Scan for the cell matching the given text and deliver its [x, y] coordinate at center. 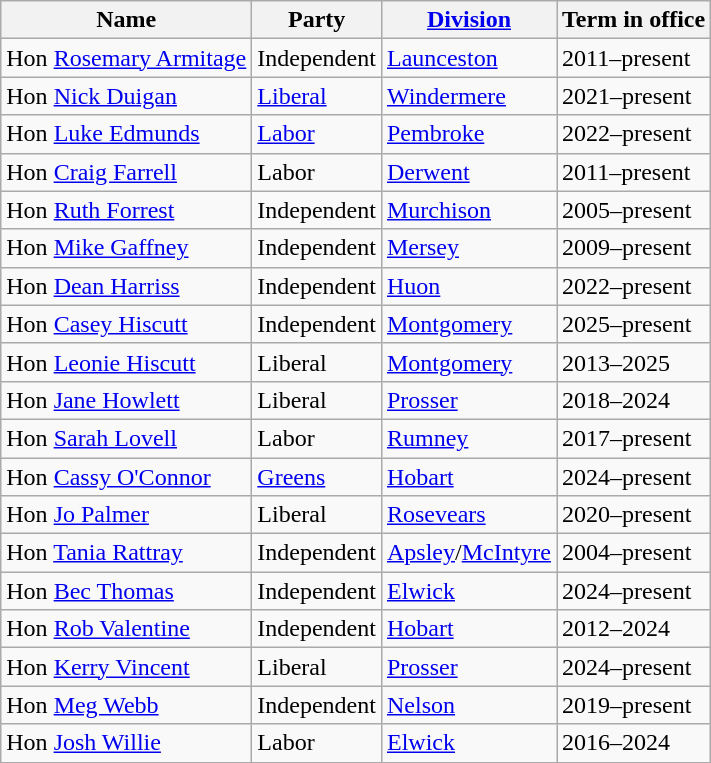
Hon Dean Harriss [126, 286]
Hon Tania Rattray [126, 553]
Launceston [468, 58]
Hon Craig Farrell [126, 172]
Hon Nick Duigan [126, 96]
Rumney [468, 438]
Hon Cassy O'Connor [126, 477]
Hon Meg Webb [126, 705]
Hon Rosemary Armitage [126, 58]
Derwent [468, 172]
2017–present [633, 438]
Pembroke [468, 134]
2018–2024 [633, 400]
2012–2024 [633, 629]
Rosevears [468, 515]
Hon Leonie Hiscutt [126, 362]
2025–present [633, 324]
Party [317, 20]
Term in office [633, 20]
Hon Josh Willie [126, 743]
Hon Luke Edmunds [126, 134]
Windermere [468, 96]
Hon Bec Thomas [126, 591]
Apsley/McIntyre [468, 553]
Murchison [468, 210]
2004–present [633, 553]
Hon Jo Palmer [126, 515]
2009–present [633, 248]
Hon Rob Valentine [126, 629]
Hon Casey Hiscutt [126, 324]
Nelson [468, 705]
2021–present [633, 96]
2005–present [633, 210]
Hon Jane Howlett [126, 400]
Huon [468, 286]
Name [126, 20]
2019–present [633, 705]
2016–2024 [633, 743]
Hon Kerry Vincent [126, 667]
Hon Sarah Lovell [126, 438]
Division [468, 20]
Greens [317, 477]
Mersey [468, 248]
Hon Ruth Forrest [126, 210]
Hon Mike Gaffney [126, 248]
2013–2025 [633, 362]
2020–present [633, 515]
